Return (x, y) of the center of cell containing provided text 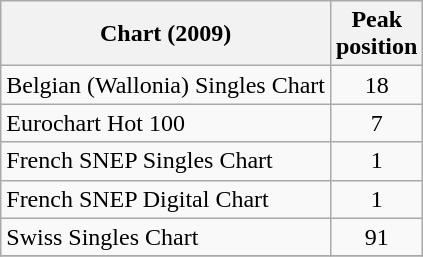
French SNEP Digital Chart (166, 199)
Peakposition (376, 34)
Belgian (Wallonia) Singles Chart (166, 85)
Chart (2009) (166, 34)
Eurochart Hot 100 (166, 123)
French SNEP Singles Chart (166, 161)
91 (376, 237)
18 (376, 85)
Swiss Singles Chart (166, 237)
7 (376, 123)
